Scan for the cell matching the given text and deliver its [x, y] coordinate at center. 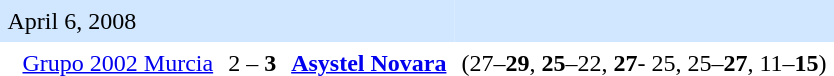
April 6, 2008 [227, 21]
